Extract the [X, Y] coordinate from the center of the cell holding the provided text.  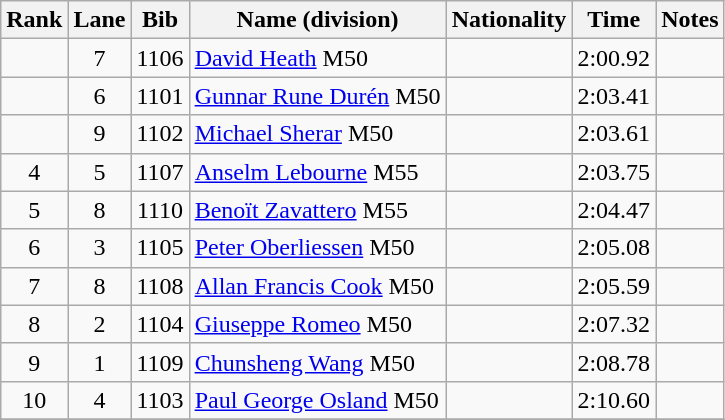
2:03.61 [614, 134]
1109 [160, 362]
1105 [160, 248]
1102 [160, 134]
1 [100, 362]
Notes [690, 20]
Peter Oberliessen M50 [318, 248]
2:03.41 [614, 96]
1103 [160, 400]
2:05.08 [614, 248]
Lane [100, 20]
10 [34, 400]
2:00.92 [614, 58]
1101 [160, 96]
Paul George Osland M50 [318, 400]
Michael Sherar M50 [318, 134]
2:10.60 [614, 400]
Allan Francis Cook M50 [318, 286]
1104 [160, 324]
3 [100, 248]
David Heath M50 [318, 58]
Chunsheng Wang M50 [318, 362]
Name (division) [318, 20]
2:04.47 [614, 210]
1107 [160, 172]
Gunnar Rune Durén M50 [318, 96]
Giuseppe Romeo M50 [318, 324]
2:03.75 [614, 172]
2 [100, 324]
2:05.59 [614, 286]
Bib [160, 20]
Anselm Lebourne M55 [318, 172]
Rank [34, 20]
1110 [160, 210]
Benoït Zavattero M55 [318, 210]
Nationality [509, 20]
Time [614, 20]
2:07.32 [614, 324]
2:08.78 [614, 362]
1106 [160, 58]
1108 [160, 286]
